Search for the cell housing the specified text and yield its (X, Y) center coordinate. 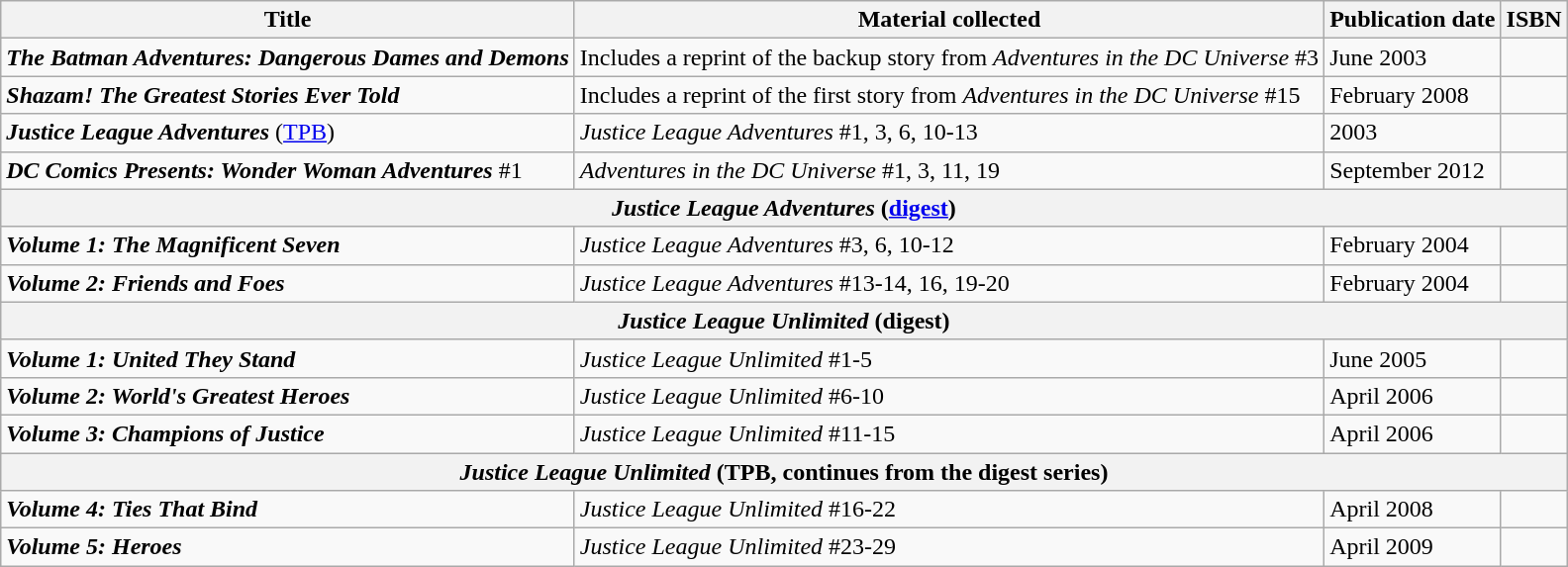
ISBN (1534, 20)
Justice League Unlimited #16-22 (948, 510)
Includes a reprint of the first story from Adventures in the DC Universe #15 (948, 95)
Justice League Adventures (TPB) (288, 133)
February 2008 (1413, 95)
September 2012 (1413, 170)
Justice League Adventures #1, 3, 6, 10-13 (948, 133)
Volume 1: United They Stand (288, 358)
Adventures in the DC Universe #1, 3, 11, 19 (948, 170)
Volume 5: Heroes (288, 547)
Justice League Adventures #3, 6, 10-12 (948, 245)
DC Comics Presents: Wonder Woman Adventures #1 (288, 170)
Material collected (948, 20)
Title (288, 20)
Volume 2: World's Greatest Heroes (288, 396)
Justice League Unlimited #6-10 (948, 396)
Justice League Adventures (digest) (784, 208)
Volume 3: Champions of Justice (288, 433)
April 2008 (1413, 510)
2003 (1413, 133)
Volume 4: Ties That Bind (288, 510)
June 2003 (1413, 57)
Justice League Adventures #13-14, 16, 19-20 (948, 283)
Justice League Unlimited (TPB, continues from the digest series) (784, 472)
Justice League Unlimited #1-5 (948, 358)
Volume 2: Friends and Foes (288, 283)
Volume 1: The Magnificent Seven (288, 245)
Publication date (1413, 20)
Justice League Unlimited #23-29 (948, 547)
Shazam! The Greatest Stories Ever Told (288, 95)
Justice League Unlimited #11-15 (948, 433)
Justice League Unlimited (digest) (784, 321)
The Batman Adventures: Dangerous Dames and Demons (288, 57)
April 2009 (1413, 547)
June 2005 (1413, 358)
Includes a reprint of the backup story from Adventures in the DC Universe #3 (948, 57)
